Return (x, y) of the center of cell containing provided text 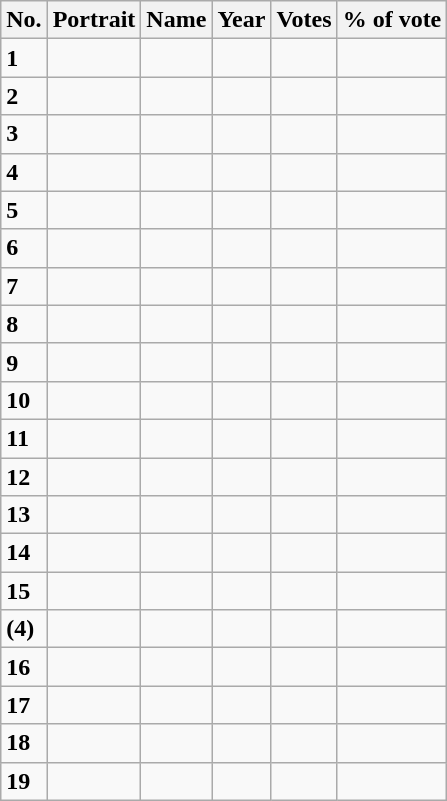
1 (24, 58)
17 (24, 705)
Portrait (94, 20)
5 (24, 210)
11 (24, 438)
4 (24, 172)
14 (24, 553)
6 (24, 248)
18 (24, 743)
Name (176, 20)
7 (24, 286)
(4) (24, 629)
% of vote (392, 20)
3 (24, 134)
9 (24, 362)
13 (24, 515)
10 (24, 400)
Votes (304, 20)
19 (24, 781)
16 (24, 667)
Year (242, 20)
8 (24, 324)
12 (24, 477)
15 (24, 591)
No. (24, 20)
2 (24, 96)
